Identify which cell holds the provided text, then report its [X, Y] central coordinate. 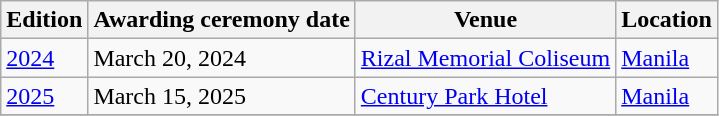
March 20, 2024 [222, 58]
Century Park Hotel [485, 96]
Venue [485, 20]
Edition [44, 20]
2025 [44, 96]
Location [667, 20]
Rizal Memorial Coliseum [485, 58]
Awarding ceremony date [222, 20]
March 15, 2025 [222, 96]
2024 [44, 58]
